Detect which cell encompasses the target text, then output its (x, y) center coordinate. 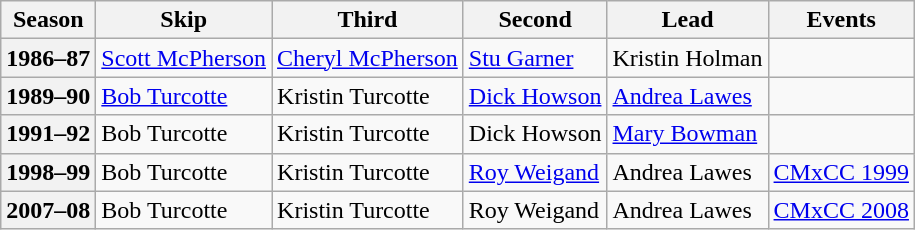
Mary Bowman (688, 134)
1989–90 (48, 96)
Kristin Holman (688, 58)
CMxCC 2008 (841, 210)
Skip (184, 20)
2007–08 (48, 210)
Scott McPherson (184, 58)
1998–99 (48, 172)
Lead (688, 20)
Third (368, 20)
1986–87 (48, 58)
Season (48, 20)
Events (841, 20)
Cheryl McPherson (368, 58)
Second (535, 20)
CMxCC 1999 (841, 172)
Stu Garner (535, 58)
1991–92 (48, 134)
